Find where the given text appears and provide that cell's center as (X, Y) coordinate. 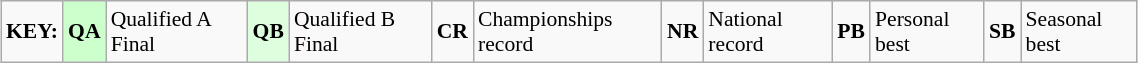
QA (84, 32)
NR (682, 32)
PB (851, 32)
QB (268, 32)
Championships record (568, 32)
Seasonal best (1079, 32)
Qualified A Final (177, 32)
SB (1002, 32)
KEY: (32, 32)
Qualified B Final (360, 32)
CR (452, 32)
National record (768, 32)
Personal best (927, 32)
